Determine the [X, Y] coordinate at the center of the cell enclosing the given text.  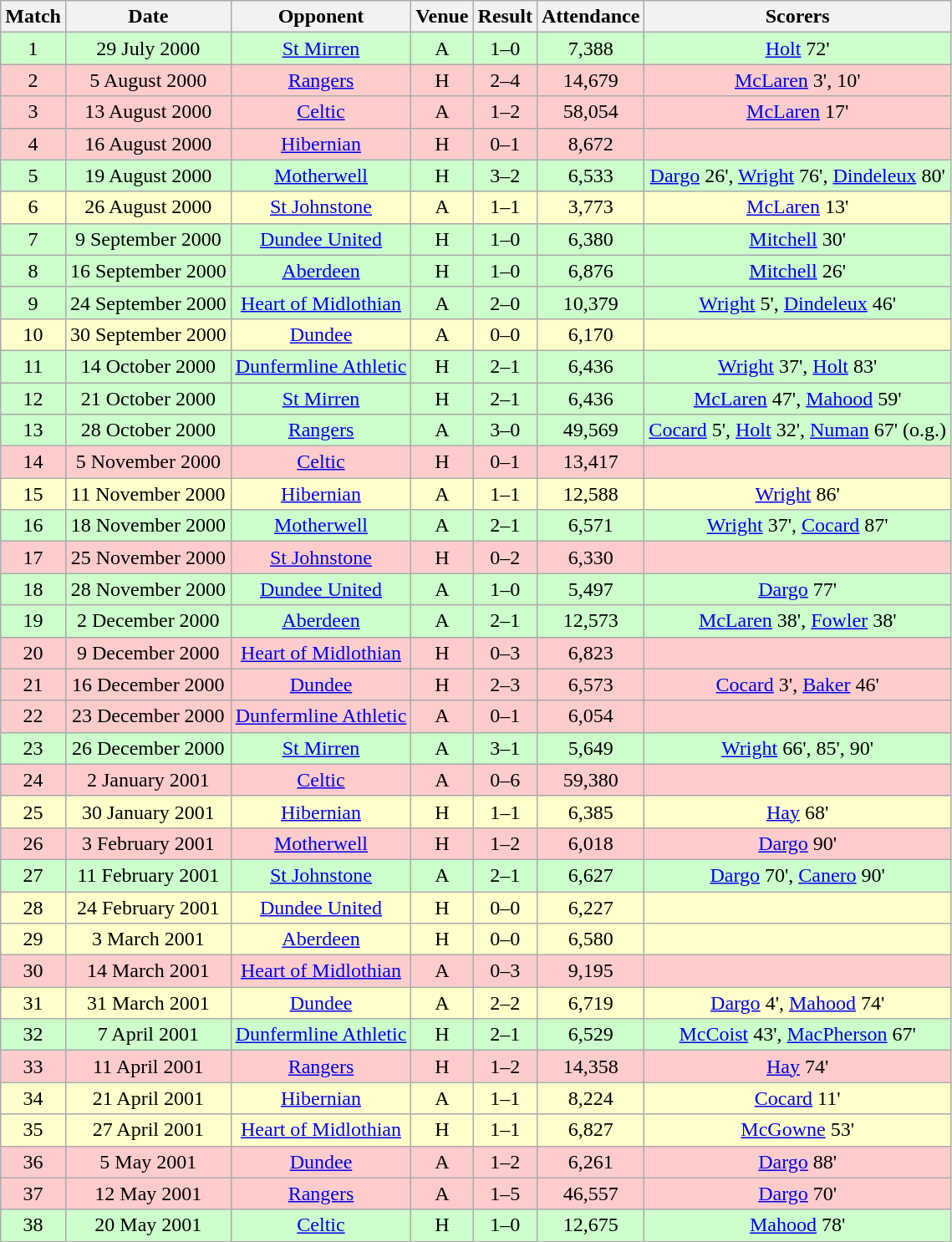
30 [33, 971]
15 [33, 494]
Cocard 11' [797, 1098]
30 September 2000 [148, 334]
31 [33, 1003]
2–0 [505, 303]
6,054 [590, 716]
2 December 2000 [148, 621]
5,649 [590, 748]
5 November 2000 [148, 462]
5 May 2001 [148, 1162]
McLaren 38', Fowler 38' [797, 621]
27 [33, 875]
6,580 [590, 939]
1–5 [505, 1194]
Wright 86' [797, 494]
6,573 [590, 685]
28 November 2000 [148, 589]
McLaren 3', 10' [797, 80]
4 [33, 144]
13 [33, 430]
18 [33, 589]
25 November 2000 [148, 557]
20 May 2001 [148, 1225]
34 [33, 1098]
17 [33, 557]
14,679 [590, 80]
26 August 2000 [148, 207]
16 [33, 526]
6,823 [590, 653]
24 September 2000 [148, 303]
23 [33, 748]
13 August 2000 [148, 112]
Date [148, 17]
Scorers [797, 17]
9 [33, 303]
6,876 [590, 271]
7,388 [590, 48]
6 [33, 207]
19 [33, 621]
Wright 37', Holt 83' [797, 366]
24 February 2001 [148, 907]
9 September 2000 [148, 239]
30 January 2001 [148, 812]
5 August 2000 [148, 80]
38 [33, 1225]
7 April 2001 [148, 1035]
8,672 [590, 144]
21 April 2001 [148, 1098]
8 [33, 271]
6,385 [590, 812]
21 [33, 685]
Hay 68' [797, 812]
6,330 [590, 557]
3 March 2001 [148, 939]
3 February 2001 [148, 843]
19 August 2000 [148, 176]
13,417 [590, 462]
Wright 5', Dindeleux 46' [797, 303]
Mahood 78' [797, 1225]
11 April 2001 [148, 1066]
6,018 [590, 843]
26 [33, 843]
0–6 [505, 780]
6,533 [590, 176]
Dargo 70', Canero 90' [797, 875]
46,557 [590, 1194]
Wright 37', Cocard 87' [797, 526]
31 March 2001 [148, 1003]
14 March 2001 [148, 971]
22 [33, 716]
8,224 [590, 1098]
12 May 2001 [148, 1194]
32 [33, 1035]
16 December 2000 [148, 685]
3–1 [505, 748]
Holt 72' [797, 48]
Cocard 5', Holt 32', Numan 67' (o.g.) [797, 430]
6,261 [590, 1162]
11 February 2001 [148, 875]
Attendance [590, 17]
2–3 [505, 685]
29 [33, 939]
5 [33, 176]
2 January 2001 [148, 780]
49,569 [590, 430]
Mitchell 30' [797, 239]
2–2 [505, 1003]
26 December 2000 [148, 748]
29 July 2000 [148, 48]
Cocard 3', Baker 46' [797, 685]
11 [33, 366]
2 [33, 80]
Dargo 4', Mahood 74' [797, 1003]
Opponent [321, 17]
6,380 [590, 239]
Dargo 70' [797, 1194]
28 [33, 907]
3–2 [505, 176]
Mitchell 26' [797, 271]
9,195 [590, 971]
23 December 2000 [148, 716]
3,773 [590, 207]
18 November 2000 [148, 526]
14 [33, 462]
McLaren 47', Mahood 59' [797, 399]
McCoist 43', MacPherson 67' [797, 1035]
6,719 [590, 1003]
33 [33, 1066]
12,675 [590, 1225]
12 [33, 399]
14,358 [590, 1066]
Dargo 26', Wright 76', Dindeleux 80' [797, 176]
0–2 [505, 557]
27 April 2001 [148, 1130]
Dargo 77' [797, 589]
10,379 [590, 303]
6,170 [590, 334]
6,627 [590, 875]
35 [33, 1130]
12,588 [590, 494]
Match [33, 17]
36 [33, 1162]
28 October 2000 [148, 430]
12,573 [590, 621]
58,054 [590, 112]
7 [33, 239]
6,529 [590, 1035]
14 October 2000 [148, 366]
25 [33, 812]
2–4 [505, 80]
16 August 2000 [148, 144]
5,497 [590, 589]
11 November 2000 [148, 494]
24 [33, 780]
Dargo 88' [797, 1162]
Dargo 90' [797, 843]
16 September 2000 [148, 271]
10 [33, 334]
59,380 [590, 780]
Wright 66', 85', 90' [797, 748]
6,571 [590, 526]
20 [33, 653]
37 [33, 1194]
9 December 2000 [148, 653]
McLaren 17' [797, 112]
1 [33, 48]
6,827 [590, 1130]
6,227 [590, 907]
Result [505, 17]
Hay 74' [797, 1066]
3–0 [505, 430]
3 [33, 112]
McGowne 53' [797, 1130]
McLaren 13' [797, 207]
21 October 2000 [148, 399]
Venue [442, 17]
